Return the [X, Y] coordinate for the center point of the cell that contains the specified text.  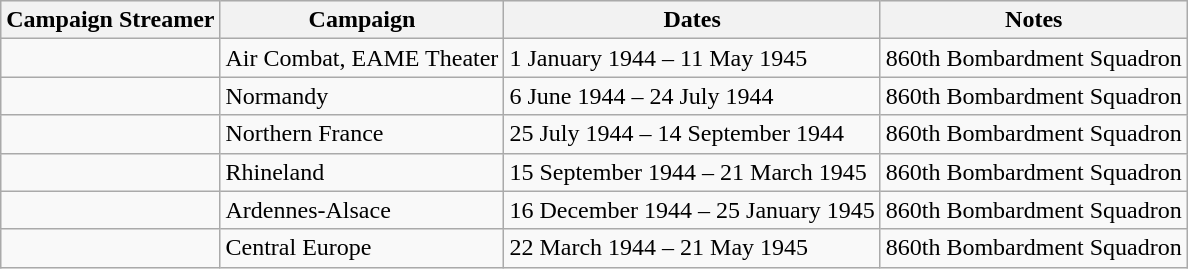
1 January 1944 – 11 May 1945 [692, 58]
15 September 1944 – 21 March 1945 [692, 172]
Northern France [362, 134]
Air Combat, EAME Theater [362, 58]
Dates [692, 20]
Ardennes-Alsace [362, 210]
6 June 1944 – 24 July 1944 [692, 96]
16 December 1944 – 25 January 1945 [692, 210]
25 July 1944 – 14 September 1944 [692, 134]
Normandy [362, 96]
Central Europe [362, 248]
Campaign Streamer [110, 20]
Rhineland [362, 172]
Campaign [362, 20]
22 March 1944 – 21 May 1945 [692, 248]
Notes [1034, 20]
